Capture the cell that displays the provided text and extract its [X, Y] central coordinate. 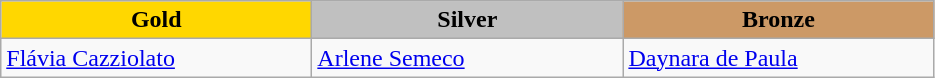
Silver [468, 20]
Arlene Semeco [468, 58]
Daynara de Paula [778, 58]
Flávia Cazziolato [156, 58]
Gold [156, 20]
Bronze [778, 20]
